From the cell containing the given text, extract its center point as (X, Y) coordinate. 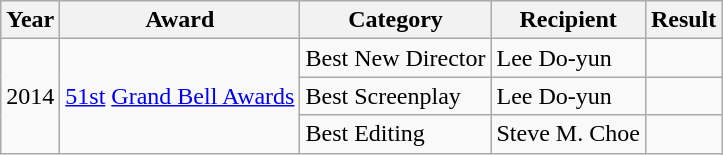
Steve M. Choe (568, 134)
Best Editing (396, 134)
2014 (30, 96)
Best Screenplay (396, 96)
51st Grand Bell Awards (180, 96)
Result (683, 20)
Award (180, 20)
Recipient (568, 20)
Best New Director (396, 58)
Year (30, 20)
Category (396, 20)
